Determine the (X, Y) coordinate at the center of the cell enclosing the given text.  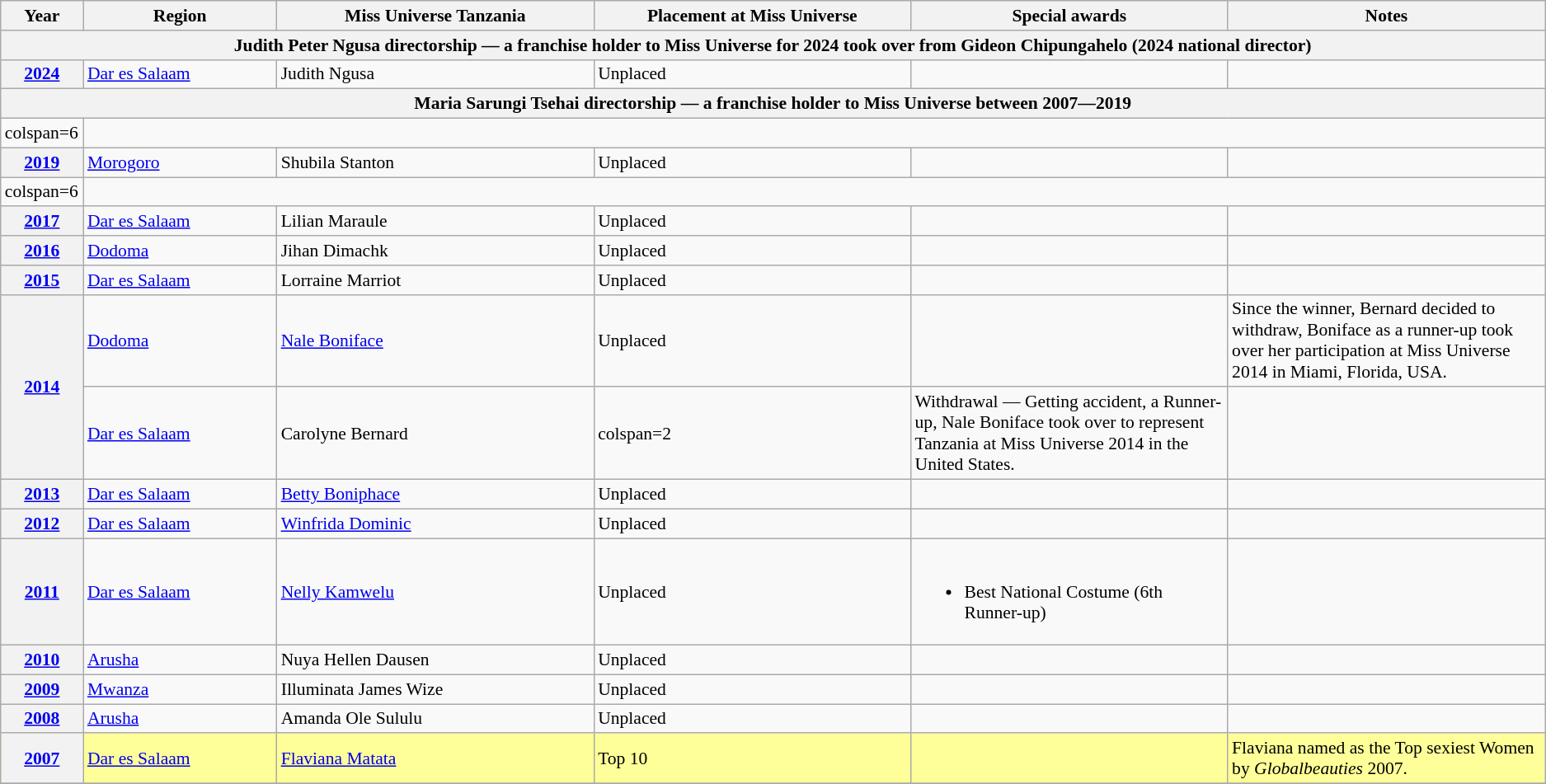
Withdrawal — Getting accident, a Runner-up, Nale Boniface took over to represent Tanzania at Miss Universe 2014 in the United States. (1070, 434)
Nuya Hellen Dausen (435, 660)
Nelly Kamwelu (435, 592)
Top 10 (752, 758)
Winfrida Dominic (435, 523)
2016 (42, 251)
Placement at Miss Universe (752, 16)
Illuminata James Wize (435, 689)
2017 (42, 222)
Miss Universe Tanzania (435, 16)
Lilian Maraule (435, 222)
2012 (42, 523)
2014 (42, 387)
2019 (42, 162)
Morogoro (180, 162)
Shubila Stanton (435, 162)
Lorraine Marriot (435, 280)
Best National Costume (6th Runner-up) (1070, 592)
2010 (42, 660)
Amanda Ole Sululu (435, 719)
Mwanza (180, 689)
2015 (42, 280)
Flaviana named as the Top sexiest Women by Globalbeauties 2007. (1387, 758)
colspan=2 (752, 434)
Flaviana Matata (435, 758)
Judith Peter Ngusa directorship — a franchise holder to Miss Universe for 2024 took over from Gideon Chipungahelo (2024 national director) (773, 45)
Jihan Dimachk (435, 251)
Since the winner, Bernard decided to withdraw, Boniface as a runner-up took over her participation at Miss Universe 2014 in Miami, Florida, USA. (1387, 340)
Region (180, 16)
Year (42, 16)
2008 (42, 719)
Notes (1387, 16)
Maria Sarungi Tsehai directorship — a franchise holder to Miss Universe between 2007―2019 (773, 104)
Carolyne Bernard (435, 434)
Special awards (1070, 16)
Nale Boniface (435, 340)
Judith Ngusa (435, 74)
2009 (42, 689)
Betty Boniphace (435, 495)
2011 (42, 592)
2013 (42, 495)
2024 (42, 74)
2007 (42, 758)
